Capture the cell that displays the provided text and extract its (x, y) central coordinate. 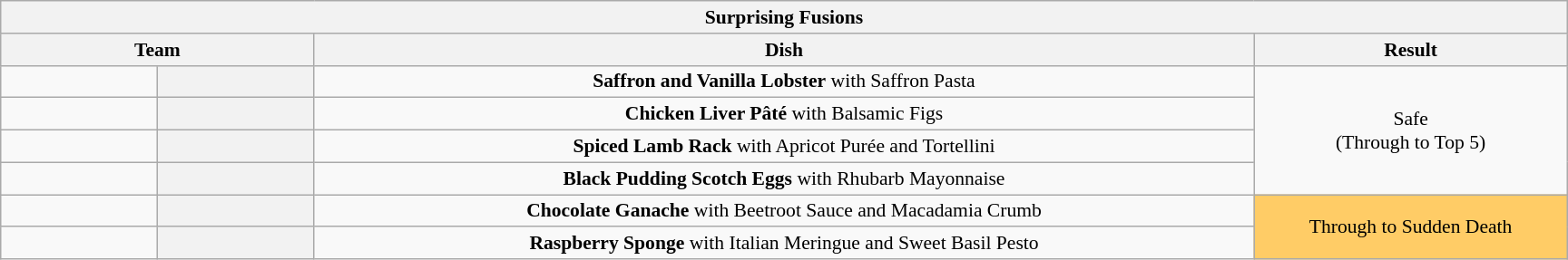
Dish (784, 50)
Surprising Fusions (784, 17)
Saffron and Vanilla Lobster with Saffron Pasta (784, 82)
Black Pudding Scotch Eggs with Rhubarb Mayonnaise (784, 178)
Result (1410, 50)
Team (158, 50)
Safe(Through to Top 5) (1410, 130)
Through to Sudden Death (1410, 226)
Chicken Liver Pâté with Balsamic Figs (784, 114)
Spiced Lamb Rack with Apricot Purée and Tortellini (784, 147)
Raspberry Sponge with Italian Meringue and Sweet Basil Pesto (784, 244)
Chocolate Ganache with Beetroot Sauce and Macadamia Crumb (784, 211)
